Return the [x, y] coordinate for the center point of the cell that contains the specified text.  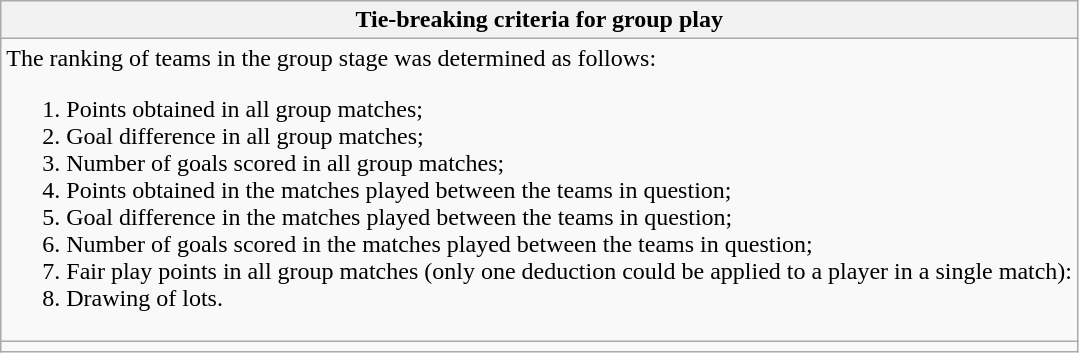
Tie-breaking criteria for group play [540, 20]
